Capture the cell that displays the provided text and extract its (x, y) central coordinate. 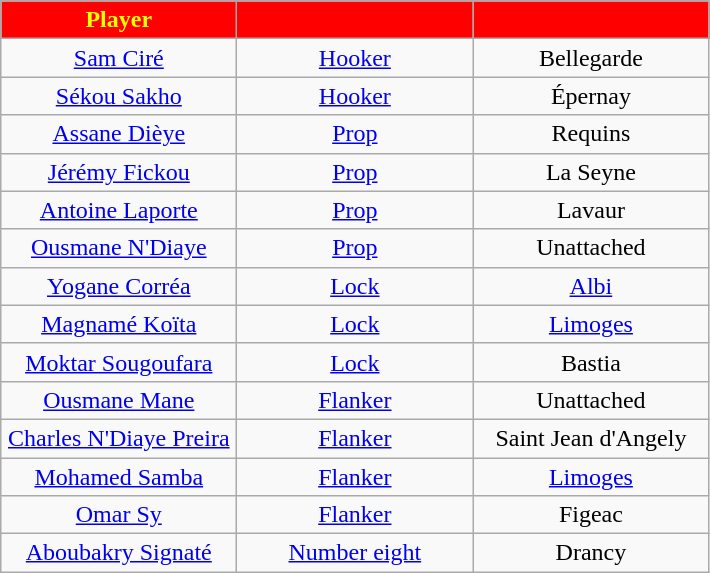
Saint Jean d'Angely (591, 438)
Jérémy Fickou (119, 172)
Antoine Laporte (119, 210)
Moktar Sougoufara (119, 362)
Figeac (591, 515)
Bellegarde (591, 58)
Omar Sy (119, 515)
Number eight (355, 553)
Bastia (591, 362)
Player (119, 20)
Assane Dièye (119, 134)
Requins (591, 134)
Aboubakry Signaté (119, 553)
Épernay (591, 96)
Magnamé Koïta (119, 324)
La Seyne (591, 172)
Yogane Corréa (119, 286)
Ousmane N'Diaye (119, 248)
Albi (591, 286)
Ousmane Mane (119, 400)
Sékou Sakho (119, 96)
Sam Ciré (119, 58)
Drancy (591, 553)
Lavaur (591, 210)
Charles N'Diaye Preira (119, 438)
Mohamed Samba (119, 477)
